From the cell containing the given text, extract its center point as (X, Y) coordinate. 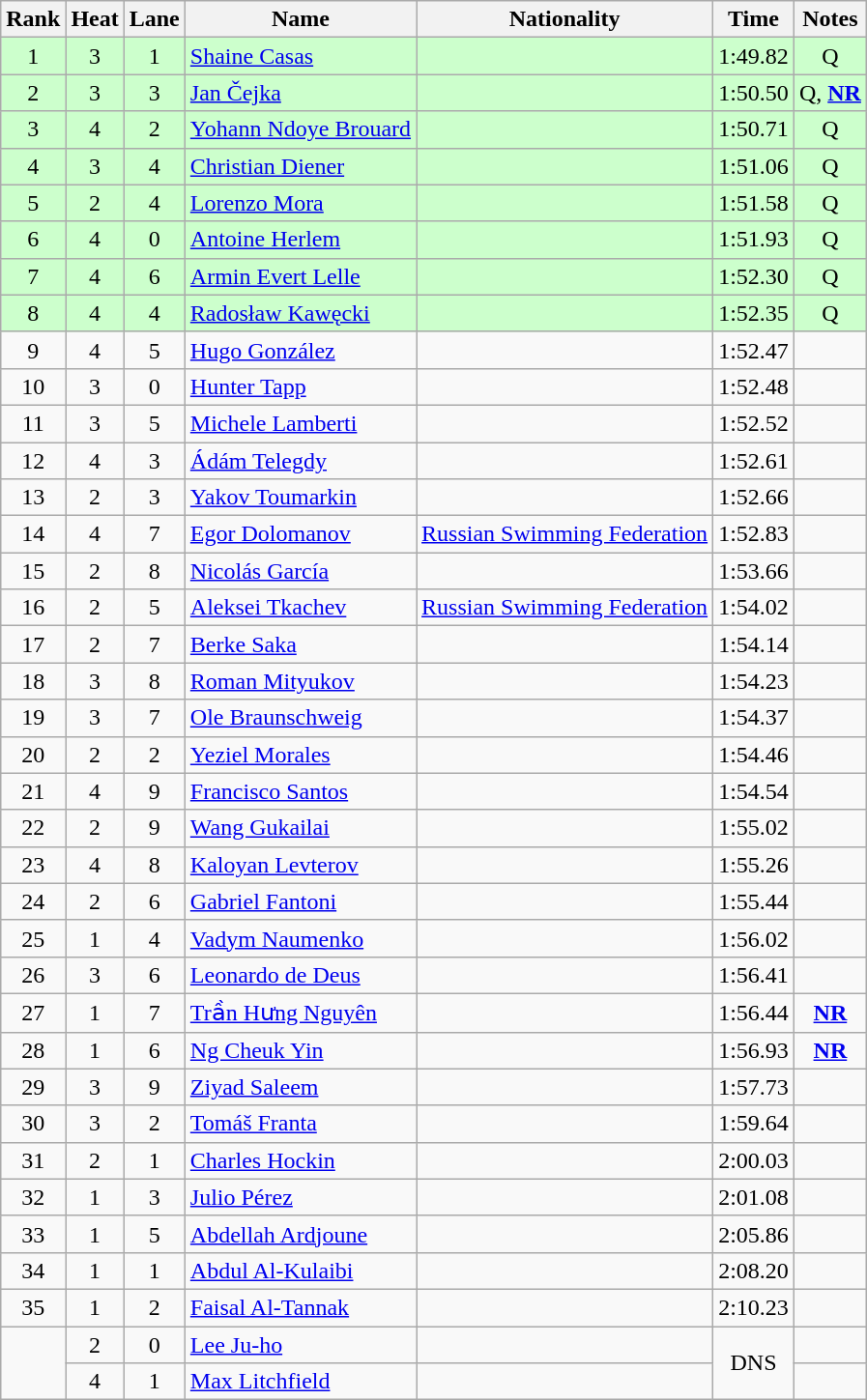
22 (33, 828)
35 (33, 1307)
17 (33, 644)
1:55.44 (754, 901)
Roman Mityukov (300, 681)
Ng Cheuk Yin (300, 1050)
32 (33, 1197)
1:49.82 (754, 56)
Lane (155, 19)
Rank (33, 19)
Heat (95, 19)
Vadym Naumenko (300, 938)
1:56.93 (754, 1050)
1:56.41 (754, 975)
1:55.26 (754, 865)
Shaine Casas (300, 56)
Abdul Al-Kulaibi (300, 1271)
1:51.06 (754, 166)
26 (33, 975)
25 (33, 938)
1:52.61 (754, 461)
Christian Diener (300, 166)
DNS (754, 1362)
Radosław Kawęcki (300, 313)
2:08.20 (754, 1271)
Hugo González (300, 350)
1:50.71 (754, 129)
2:05.86 (754, 1234)
Yeziel Morales (300, 755)
18 (33, 681)
Kaloyan Levterov (300, 865)
30 (33, 1124)
1:50.50 (754, 93)
Ádám Telegdy (300, 461)
Armin Evert Lelle (300, 276)
1:56.02 (754, 938)
1:52.47 (754, 350)
1:54.02 (754, 608)
Gabriel Fantoni (300, 901)
Yohann Ndoye Brouard (300, 129)
27 (33, 1013)
1:54.54 (754, 791)
29 (33, 1087)
Name (300, 19)
1:52.30 (754, 276)
1:52.83 (754, 534)
23 (33, 865)
Lee Ju-ho (300, 1344)
Michele Lamberti (300, 423)
14 (33, 534)
2:01.08 (754, 1197)
1:56.44 (754, 1013)
Lorenzo Mora (300, 203)
2:10.23 (754, 1307)
Aleksei Tkachev (300, 608)
Abdellah Ardjoune (300, 1234)
Leonardo de Deus (300, 975)
Antoine Herlem (300, 240)
Julio Pérez (300, 1197)
1:52.66 (754, 498)
Nationality (564, 19)
28 (33, 1050)
1:54.37 (754, 718)
Max Litchfield (300, 1382)
Hunter Tapp (300, 386)
Ziyad Saleem (300, 1087)
24 (33, 901)
11 (33, 423)
1:57.73 (754, 1087)
13 (33, 498)
1:52.48 (754, 386)
1:54.46 (754, 755)
1:51.93 (754, 240)
Nicolás García (300, 571)
2:00.03 (754, 1160)
Charles Hockin (300, 1160)
1:55.02 (754, 828)
Ole Braunschweig (300, 718)
1:54.23 (754, 681)
31 (33, 1160)
1:59.64 (754, 1124)
33 (33, 1234)
Francisco Santos (300, 791)
20 (33, 755)
21 (33, 791)
Time (754, 19)
10 (33, 386)
34 (33, 1271)
12 (33, 461)
1:53.66 (754, 571)
Faisal Al-Tannak (300, 1307)
Yakov Toumarkin (300, 498)
Tomáš Franta (300, 1124)
Jan Čejka (300, 93)
Notes (829, 19)
1:52.35 (754, 313)
Q, NR (829, 93)
19 (33, 718)
16 (33, 608)
Wang Gukailai (300, 828)
Trần Hưng Nguyên (300, 1013)
Berke Saka (300, 644)
1:52.52 (754, 423)
1:51.58 (754, 203)
1:54.14 (754, 644)
15 (33, 571)
Egor Dolomanov (300, 534)
